Locate the cell with the specified text and output its [x, y] center coordinate. 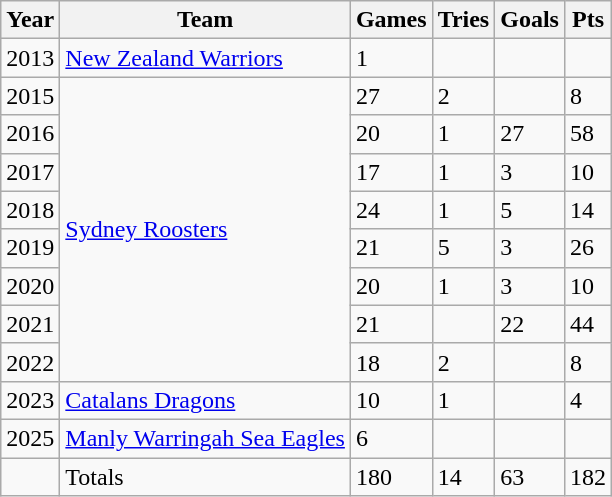
58 [588, 134]
2019 [30, 248]
Totals [206, 477]
22 [530, 324]
24 [391, 210]
Pts [588, 20]
Catalans Dragons [206, 400]
Games [391, 20]
Manly Warringah Sea Eagles [206, 438]
Year [30, 20]
180 [391, 477]
Sydney Roosters [206, 229]
2018 [30, 210]
6 [391, 438]
182 [588, 477]
New Zealand Warriors [206, 58]
17 [391, 172]
2013 [30, 58]
44 [588, 324]
Tries [464, 20]
63 [530, 477]
2015 [30, 96]
Goals [530, 20]
Team [206, 20]
2022 [30, 362]
4 [588, 400]
2025 [30, 438]
18 [391, 362]
2017 [30, 172]
26 [588, 248]
2016 [30, 134]
2020 [30, 286]
2021 [30, 324]
2023 [30, 400]
